For the text-containing cell, return its midpoint in (X, Y) coordinate format. 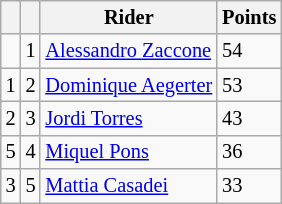
36 (249, 152)
Points (249, 17)
54 (249, 51)
33 (249, 186)
Mattia Casadei (128, 186)
43 (249, 118)
Miquel Pons (128, 152)
Dominique Aegerter (128, 85)
Alessandro Zaccone (128, 51)
53 (249, 85)
Jordi Torres (128, 118)
Rider (128, 17)
4 (31, 152)
